From the cell containing the given text, extract its center point as [x, y] coordinate. 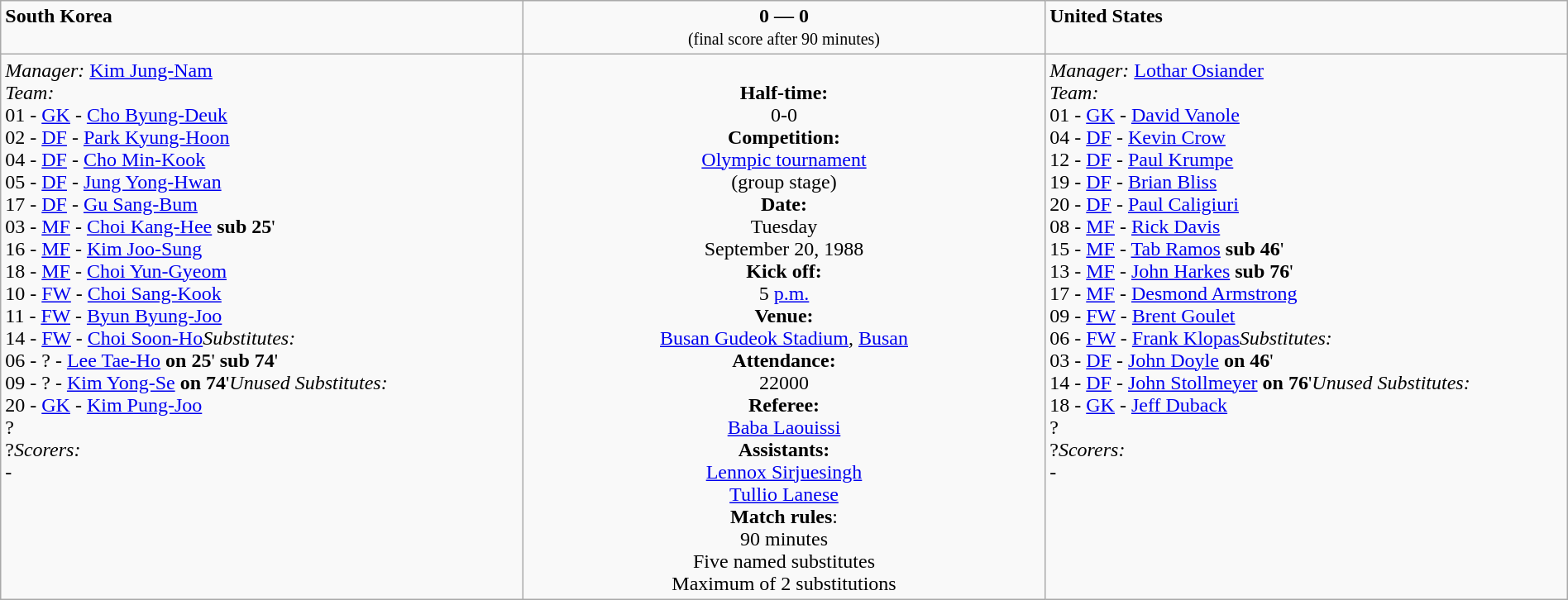
South Korea [262, 28]
0 — 0(final score after 90 minutes) [784, 28]
United States [1307, 28]
